Search for the cell housing the specified text and yield its (X, Y) center coordinate. 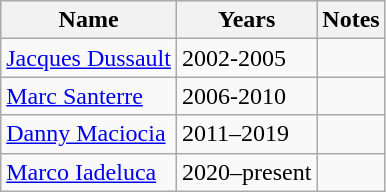
Marc Santerre (89, 96)
2006-2010 (246, 96)
Years (246, 20)
Name (89, 20)
Danny Maciocia (89, 134)
2020–present (246, 172)
2002-2005 (246, 58)
2011–2019 (246, 134)
Marco Iadeluca (89, 172)
Notes (351, 20)
Jacques Dussault (89, 58)
